For the text-containing cell, return its midpoint in [X, Y] coordinate format. 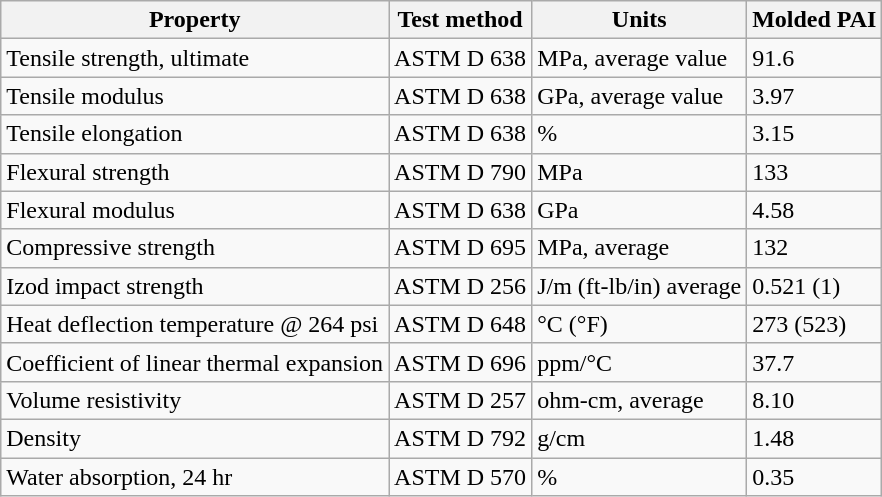
Coefficient of linear thermal expansion [195, 362]
8.10 [814, 400]
MPa [640, 172]
ASTM D 696 [460, 362]
Molded PAI [814, 20]
Heat deflection temperature @ 264 psi [195, 324]
ASTM D 792 [460, 438]
Izod impact strength [195, 286]
GPa, average value [640, 96]
Test method [460, 20]
ppm/°C [640, 362]
ASTM D 257 [460, 400]
ASTM D 790 [460, 172]
0.521 (1) [814, 286]
Volume resistivity [195, 400]
J/m (ft-lb/in) average [640, 286]
ASTM D 695 [460, 248]
ASTM D 570 [460, 477]
37.7 [814, 362]
Units [640, 20]
ASTM D 256 [460, 286]
0.35 [814, 477]
Water absorption, 24 hr [195, 477]
g/cm [640, 438]
Tensile modulus [195, 96]
Compressive strength [195, 248]
GPa [640, 210]
Tensile elongation [195, 134]
MPa, average [640, 248]
133 [814, 172]
ASTM D 648 [460, 324]
Flexural strength [195, 172]
3.15 [814, 134]
91.6 [814, 58]
Property [195, 20]
Density [195, 438]
273 (523) [814, 324]
Tensile strength, ultimate [195, 58]
Flexural modulus [195, 210]
1.48 [814, 438]
132 [814, 248]
4.58 [814, 210]
MPa, average value [640, 58]
ohm-cm, average [640, 400]
°C (°F) [640, 324]
3.97 [814, 96]
